Output the (x, y) coordinate of the center of the cell containing the given text.  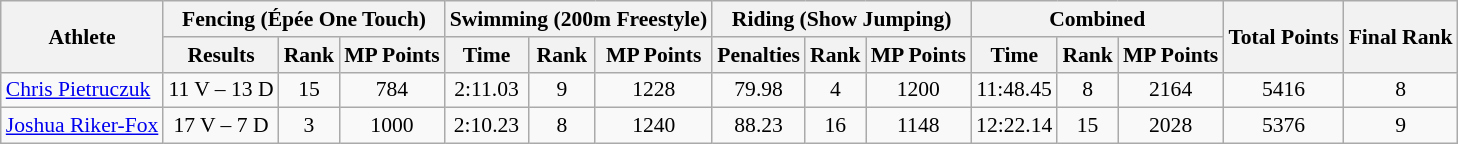
2:10.23 (487, 126)
1148 (918, 126)
1000 (392, 126)
Chris Pietruczuk (82, 90)
Fencing (Épée One Touch) (304, 19)
Riding (Show Jumping) (842, 19)
Final Rank (1401, 36)
Athlete (82, 36)
4 (836, 90)
11:48.45 (1014, 90)
5416 (1283, 90)
1240 (654, 126)
5376 (1283, 126)
Swimming (200m Freestyle) (579, 19)
1200 (918, 90)
88.23 (758, 126)
3 (310, 126)
2028 (1170, 126)
17 V – 7 D (220, 126)
79.98 (758, 90)
Total Points (1283, 36)
12:22.14 (1014, 126)
1228 (654, 90)
Penalties (758, 55)
11 V – 13 D (220, 90)
784 (392, 90)
Combined (1097, 19)
Joshua Riker-Fox (82, 126)
2:11.03 (487, 90)
2164 (1170, 90)
16 (836, 126)
Results (220, 55)
